Scan for the cell matching the given text and deliver its [x, y] coordinate at center. 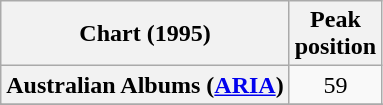
Chart (1995) [145, 34]
59 [335, 85]
Australian Albums (ARIA) [145, 85]
Peakposition [335, 34]
